Pinpoint the cell where the given text exists, returning its [x, y] midpoint coordinate. 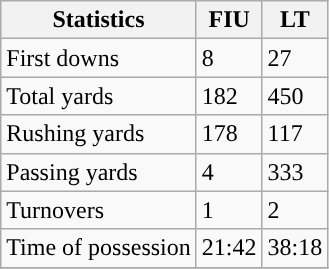
Time of possession [99, 248]
1 [229, 210]
117 [295, 134]
Turnovers [99, 210]
LT [295, 20]
2 [295, 210]
21:42 [229, 248]
178 [229, 134]
FIU [229, 20]
27 [295, 58]
Passing yards [99, 172]
38:18 [295, 248]
Statistics [99, 20]
182 [229, 96]
333 [295, 172]
450 [295, 96]
Total yards [99, 96]
8 [229, 58]
First downs [99, 58]
4 [229, 172]
Rushing yards [99, 134]
